From the cell containing the given text, extract its center point as [X, Y] coordinate. 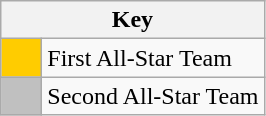
First All-Star Team [153, 58]
Key [132, 20]
Second All-Star Team [153, 96]
